Find where the given text appears and provide that cell's center as (X, Y) coordinate. 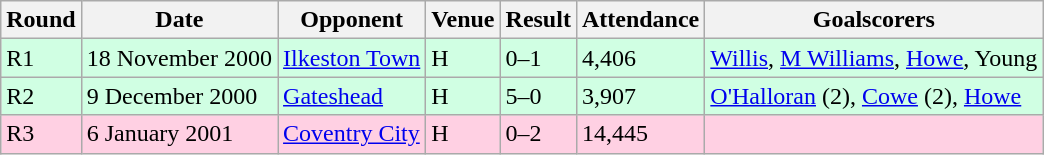
O'Halloran (2), Cowe (2), Howe (874, 96)
5–0 (538, 96)
Result (538, 20)
Date (179, 20)
4,406 (640, 58)
0–1 (538, 58)
Venue (463, 20)
Gateshead (352, 96)
9 December 2000 (179, 96)
14,445 (640, 134)
Willis, M Williams, Howe, Young (874, 58)
0–2 (538, 134)
Goalscorers (874, 20)
Ilkeston Town (352, 58)
6 January 2001 (179, 134)
Coventry City (352, 134)
R2 (41, 96)
R3 (41, 134)
18 November 2000 (179, 58)
Round (41, 20)
Opponent (352, 20)
3,907 (640, 96)
R1 (41, 58)
Attendance (640, 20)
